From the cell containing the given text, extract its center point as (X, Y) coordinate. 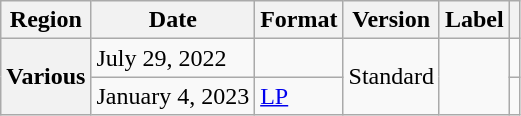
LP (299, 96)
Version (391, 20)
Format (299, 20)
Date (173, 20)
Various (46, 77)
January 4, 2023 (173, 96)
Standard (391, 77)
July 29, 2022 (173, 58)
Label (474, 20)
Region (46, 20)
